Return the [X, Y] coordinate for the center point of the cell that contains the specified text.  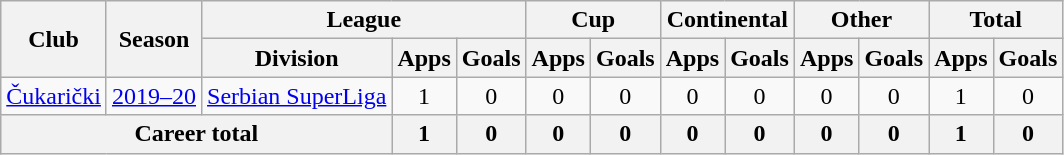
Club [54, 39]
Čukarički [54, 96]
Career total [196, 134]
Other [861, 20]
Serbian SuperLiga [297, 96]
Division [297, 58]
Total [996, 20]
League [364, 20]
2019–20 [154, 96]
Cup [593, 20]
Continental [727, 20]
Season [154, 39]
